For the text-containing cell, return its midpoint in (x, y) coordinate format. 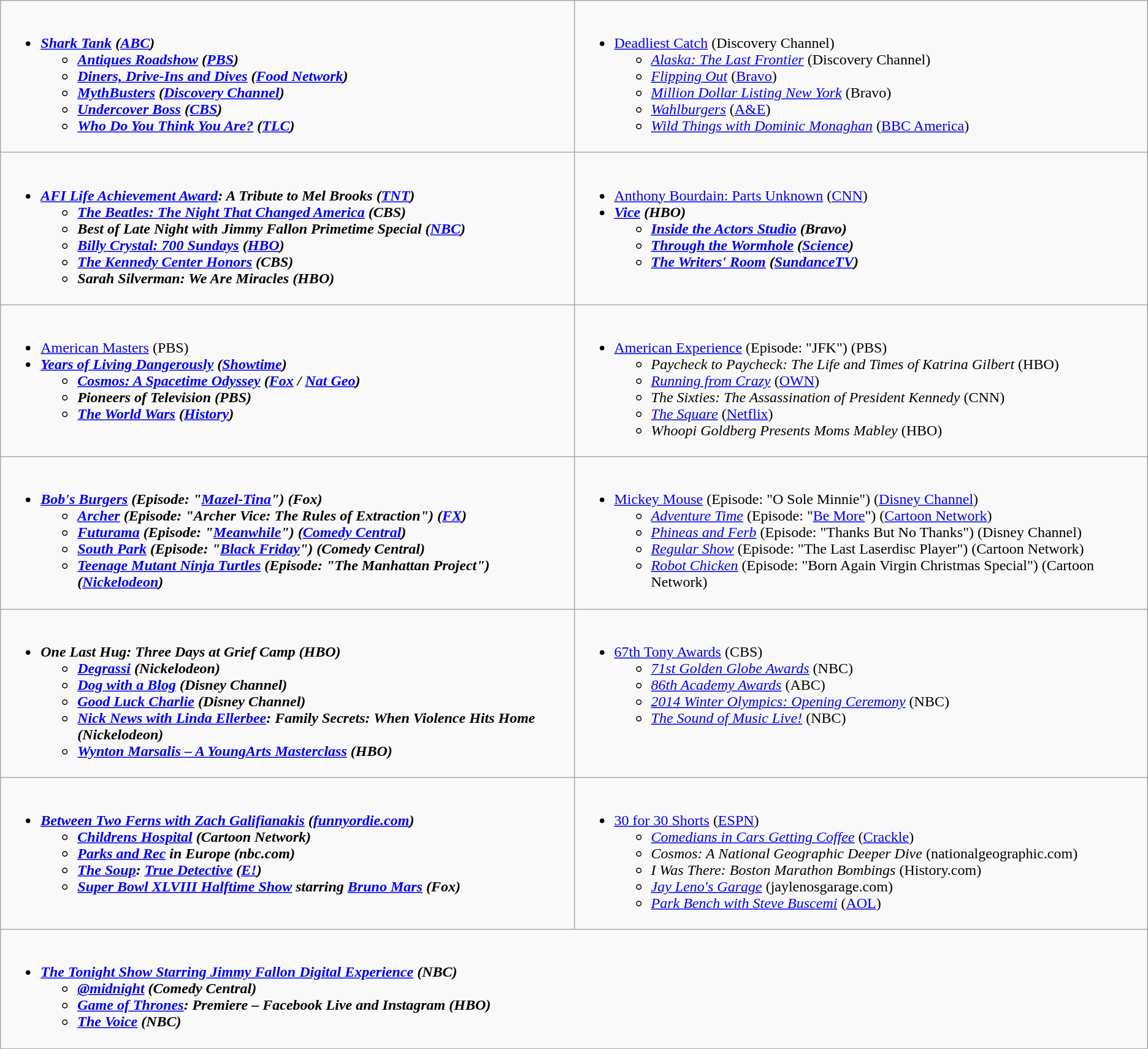
Anthony Bourdain: Parts Unknown (CNN)Vice (HBO)Inside the Actors Studio (Bravo)Through the Wormhole (Science)The Writers' Room (SundanceTV) (861, 229)
